Search for the cell housing the specified text and yield its [X, Y] center coordinate. 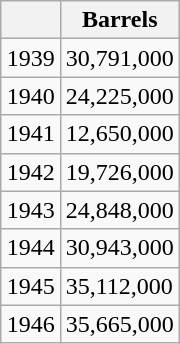
24,225,000 [120, 96]
35,665,000 [120, 324]
Barrels [120, 20]
1943 [30, 210]
1945 [30, 286]
1939 [30, 58]
12,650,000 [120, 134]
30,943,000 [120, 248]
1941 [30, 134]
1944 [30, 248]
1940 [30, 96]
1942 [30, 172]
30,791,000 [120, 58]
24,848,000 [120, 210]
19,726,000 [120, 172]
1946 [30, 324]
35,112,000 [120, 286]
